Scan for the cell matching the given text and deliver its (x, y) coordinate at center. 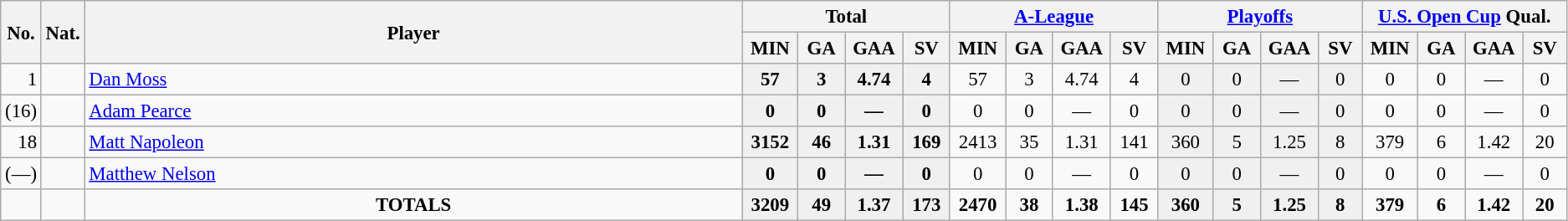
2413 (977, 142)
(16) (22, 111)
35 (1029, 142)
145 (1134, 205)
49 (821, 205)
TOTALS (413, 205)
Playoffs (1260, 17)
Matt Napoleon (413, 142)
3152 (770, 142)
Nat. (63, 32)
Dan Moss (413, 80)
2470 (977, 205)
A-League (1053, 17)
U.S. Open Cup Qual. (1464, 17)
46 (821, 142)
No. (22, 32)
Player (413, 32)
3209 (770, 205)
(—) (22, 174)
1.37 (874, 205)
Total (846, 17)
1 (22, 80)
1.38 (1081, 205)
Adam Pearce (413, 111)
173 (926, 205)
38 (1029, 205)
18 (22, 142)
141 (1134, 142)
Matthew Nelson (413, 174)
169 (926, 142)
